Scan for the cell matching the given text and deliver its (X, Y) coordinate at center. 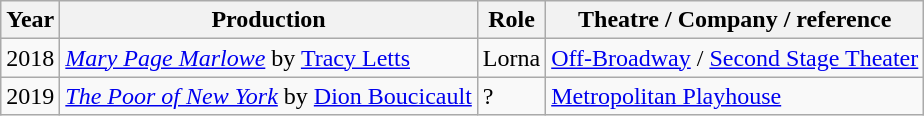
Lorna (511, 58)
The Poor of New York by Dion Boucicault (269, 96)
Role (511, 20)
Theatre / Company / reference (735, 20)
Production (269, 20)
Off-Broadway / Second Stage Theater (735, 58)
Metropolitan Playhouse (735, 96)
Mary Page Marlowe by Tracy Letts (269, 58)
2018 (30, 58)
Year (30, 20)
2019 (30, 96)
? (511, 96)
